Determine the (X, Y) coordinate at the center of the cell enclosing the given text.  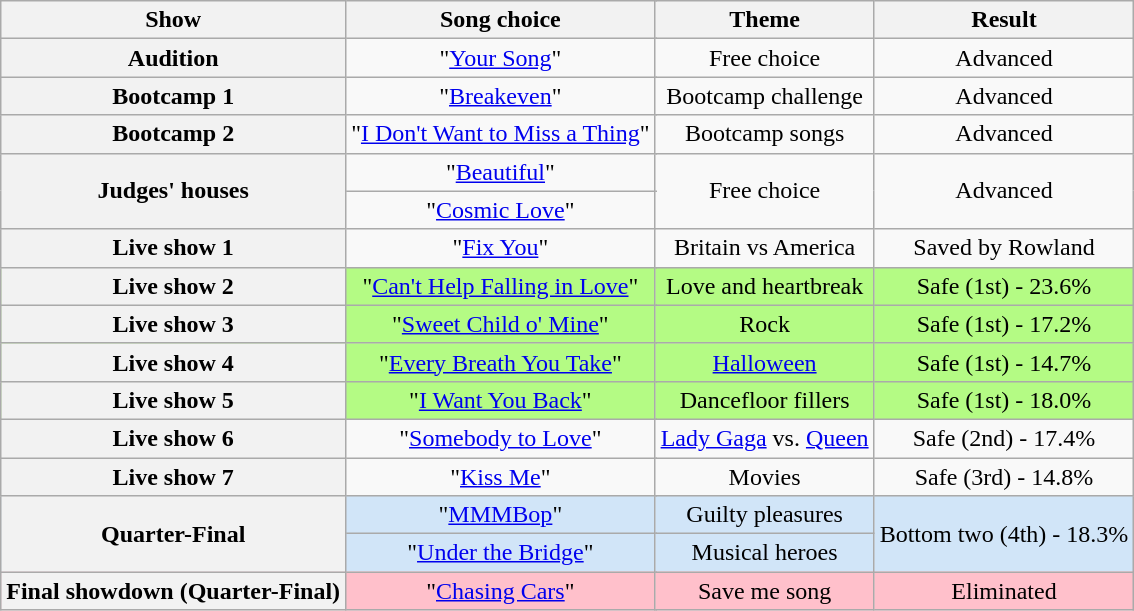
Bootcamp songs (764, 134)
Theme (764, 20)
"Cosmic Love" (500, 210)
Song choice (500, 20)
Britain vs America (764, 248)
Live show 7 (174, 477)
Live show 4 (174, 362)
Live show 5 (174, 400)
"Can't Help Falling in Love" (500, 286)
Safe (3rd) - 14.8% (1004, 477)
Safe (1st) - 14.7% (1004, 362)
Result (1004, 20)
Safe (1st) - 18.0% (1004, 400)
Live show 2 (174, 286)
"Breakeven" (500, 96)
"I Want You Back" (500, 400)
"Under the Bridge" (500, 553)
Final showdown (Quarter-Final) (174, 591)
"Kiss Me" (500, 477)
Judges' houses (174, 191)
Live show 6 (174, 438)
Safe (2nd) - 17.4% (1004, 438)
Movies (764, 477)
Live show 1 (174, 248)
Safe (1st) - 17.2% (1004, 324)
Audition (174, 58)
Safe (1st) - 23.6% (1004, 286)
"Fix You" (500, 248)
Musical heroes (764, 553)
Save me song (764, 591)
Bootcamp 1 (174, 96)
Live show 3 (174, 324)
Dancefloor fillers (764, 400)
Bootcamp challenge (764, 96)
"MMMBop" (500, 515)
"Chasing Cars" (500, 591)
"I Don't Want to Miss a Thing" (500, 134)
Quarter-Final (174, 534)
Show (174, 20)
"Beautiful" (500, 172)
Bottom two (4th) - 18.3% (1004, 534)
Love and heartbreak (764, 286)
"Your Song" (500, 58)
"Every Breath You Take" (500, 362)
Lady Gaga vs. Queen (764, 438)
Halloween (764, 362)
"Somebody to Love" (500, 438)
Bootcamp 2 (174, 134)
"Sweet Child o' Mine" (500, 324)
Guilty pleasures (764, 515)
Rock (764, 324)
Saved by Rowland (1004, 248)
Eliminated (1004, 591)
